Output the [X, Y] coordinate of the center of the cell containing the given text.  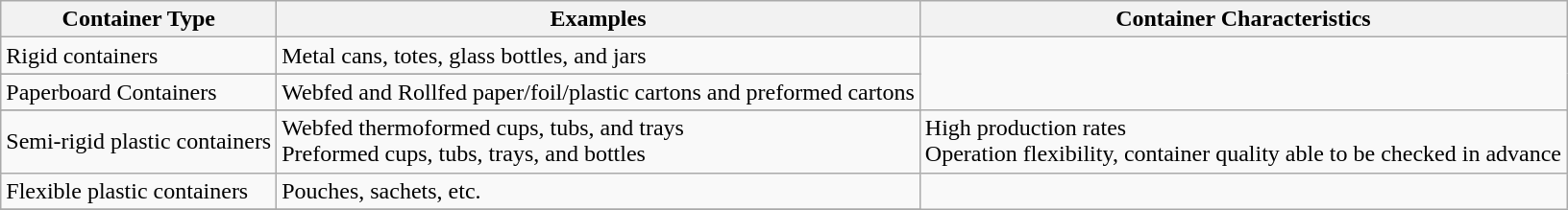
Examples [599, 19]
Pouches, sachets, etc. [599, 191]
Container Characteristics [1243, 19]
Webfed thermoformed cups, tubs, and traysPreformed cups, tubs, trays, and bottles [599, 142]
Rigid containers [138, 56]
Flexible plastic containers [138, 191]
Semi-rigid plastic containers [138, 142]
Container Type [138, 19]
Paperboard Containers [138, 92]
High production ratesOperation flexibility, container quality able to be checked in advance [1243, 142]
Metal cans, totes, glass bottles, and jars [599, 56]
Webfed and Rollfed paper/foil/plastic cartons and preformed cartons [599, 92]
